Determine the [x, y] coordinate at the center of the cell enclosing the given text.  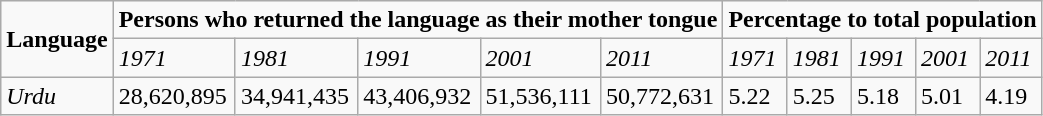
5.25 [819, 96]
5.22 [755, 96]
Language [57, 39]
34,941,435 [296, 96]
28,620,895 [174, 96]
Persons who returned the language as their mother tongue [418, 20]
43,406,932 [419, 96]
51,536,111 [540, 96]
Percentage to total population [882, 20]
5.18 [883, 96]
4.19 [1011, 96]
5.01 [948, 96]
50,772,631 [662, 96]
Urdu [57, 96]
